Search for the cell housing the specified text and yield its (x, y) center coordinate. 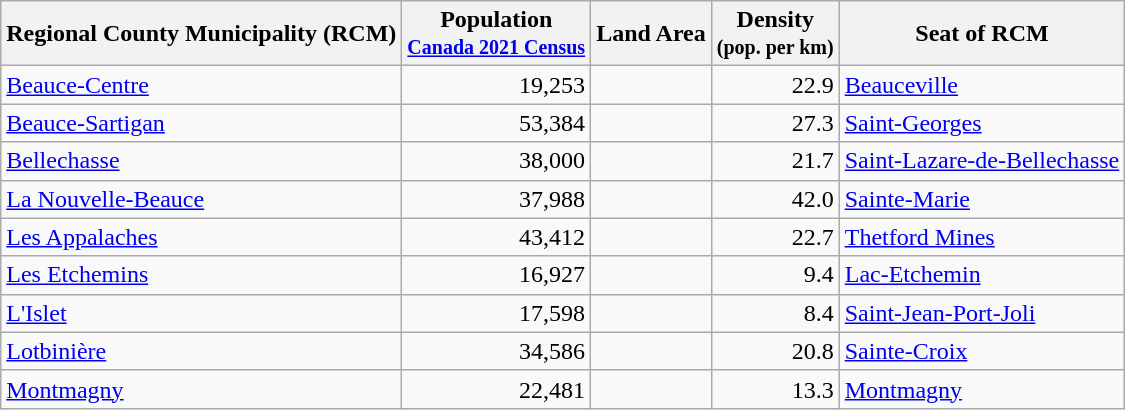
42.0 (775, 199)
38,000 (496, 161)
PopulationCanada 2021 Census (496, 34)
Seat of RCM (982, 34)
Saint-Georges (982, 123)
8.4 (775, 313)
20.8 (775, 351)
Land Area (652, 34)
34,586 (496, 351)
27.3 (775, 123)
Sainte-Croix (982, 351)
21.7 (775, 161)
Les Etchemins (202, 275)
53,384 (496, 123)
Les Appalaches (202, 237)
Sainte-Marie (982, 199)
Regional County Municipality (RCM) (202, 34)
22.7 (775, 237)
Density(pop. per km) (775, 34)
37,988 (496, 199)
13.3 (775, 389)
43,412 (496, 237)
Beauce-Centre (202, 85)
Saint-Jean-Port-Joli (982, 313)
Bellechasse (202, 161)
22,481 (496, 389)
L'Islet (202, 313)
16,927 (496, 275)
Beauce-Sartigan (202, 123)
22.9 (775, 85)
Lotbinière (202, 351)
17,598 (496, 313)
19,253 (496, 85)
Beauceville (982, 85)
Lac-Etchemin (982, 275)
Saint-Lazare-de-Bellechasse (982, 161)
Thetford Mines (982, 237)
La Nouvelle-Beauce (202, 199)
9.4 (775, 275)
